Find where the given text appears and provide that cell's center as (X, Y) coordinate. 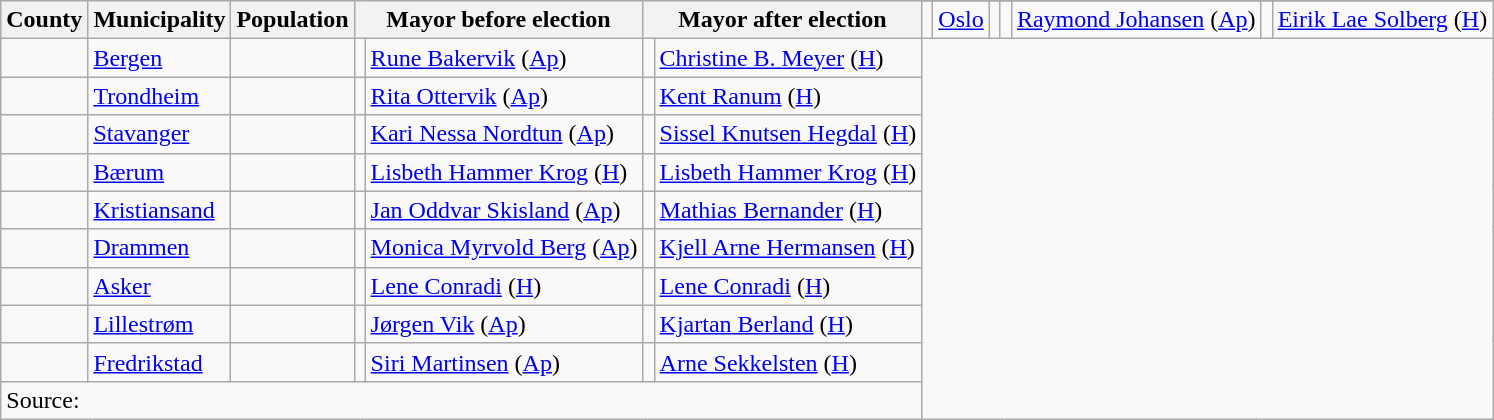
Drammen (160, 248)
Kristiansand (160, 210)
Jan Oddvar Skisland (Ap) (504, 210)
Population (292, 20)
Rune Bakervik (Ap) (504, 58)
Arne Sekkelsten (H) (788, 362)
Raymond Johansen (Ap) (1136, 20)
Kjartan Berland (H) (788, 324)
Jørgen Vik (Ap) (504, 324)
Siri Martinsen (Ap) (504, 362)
Eirik Lae Solberg (H) (1382, 20)
Bergen (160, 58)
Kari Nessa Nordtun (Ap) (504, 134)
Mayor before election (498, 20)
Christine B. Meyer (H) (788, 58)
Monica Myrvold Berg (Ap) (504, 248)
Rita Ottervik (Ap) (504, 96)
Oslo (961, 20)
County (44, 20)
Asker (160, 286)
Kent Ranum (H) (788, 96)
Mayor after election (782, 20)
Sissel Knutsen Hegdal (H) (788, 134)
Trondheim (160, 96)
Fredrikstad (160, 362)
Lillestrøm (160, 324)
Mathias Bernander (H) (788, 210)
Municipality (160, 20)
Bærum (160, 172)
Kjell Arne Hermansen (H) (788, 248)
Stavanger (160, 134)
Source: (462, 400)
